Scan for the cell matching the given text and deliver its [x, y] coordinate at center. 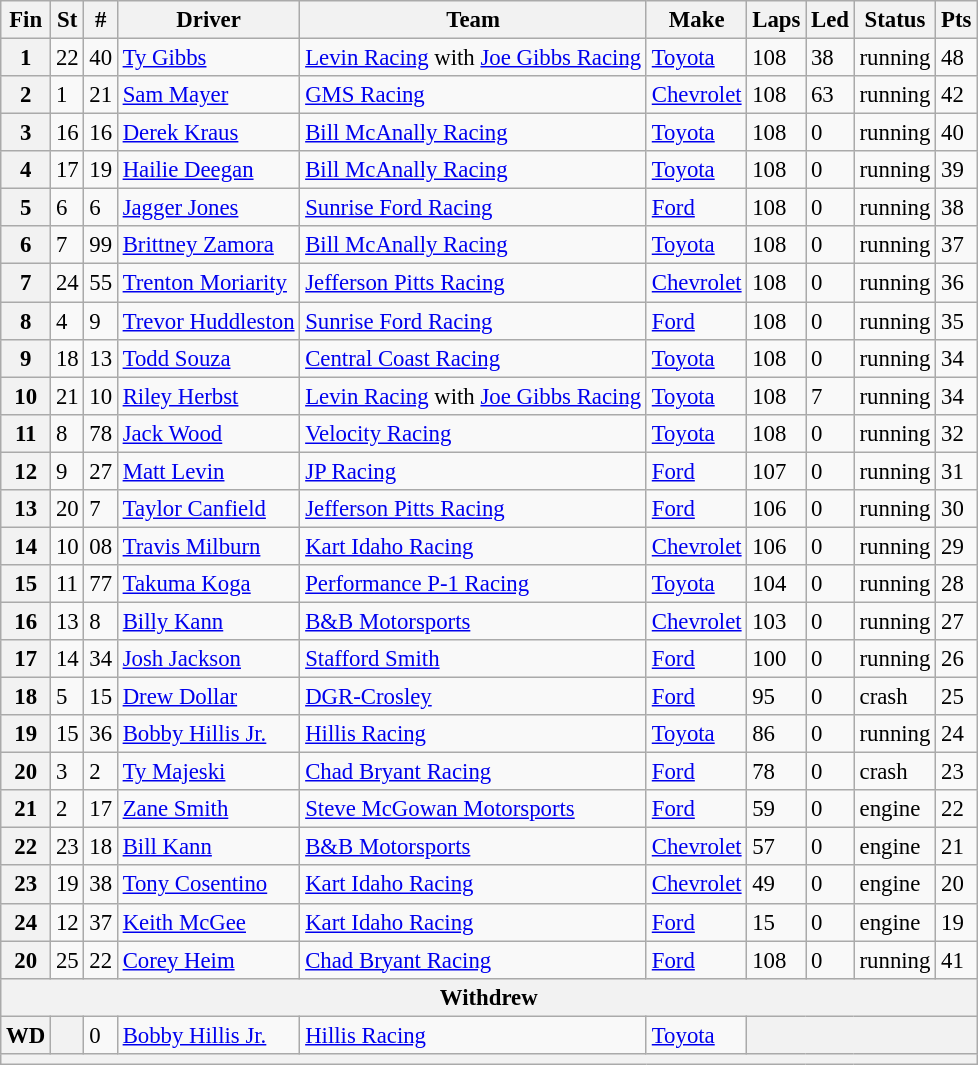
Bill Kann [208, 847]
Driver [208, 20]
Trevor Huddleston [208, 321]
Central Coast Racing [474, 358]
29 [956, 546]
Performance P-1 Racing [474, 584]
Sam Mayer [208, 95]
Corey Heim [208, 960]
39 [956, 170]
08 [100, 546]
86 [776, 734]
32 [956, 433]
Travis Milburn [208, 546]
Trenton Moriarity [208, 283]
100 [776, 659]
30 [956, 509]
Matt Levin [208, 471]
42 [956, 95]
Jagger Jones [208, 208]
Status [894, 20]
Taylor Canfield [208, 509]
31 [956, 471]
48 [956, 58]
JP Racing [474, 471]
Brittney Zamora [208, 245]
Make [696, 20]
63 [830, 95]
Stafford Smith [474, 659]
Withdrew [489, 997]
26 [956, 659]
# [100, 20]
104 [776, 584]
Riley Herbst [208, 396]
Zane Smith [208, 809]
Derek Kraus [208, 133]
41 [956, 960]
Ty Gibbs [208, 58]
103 [776, 621]
DGR-Crosley [474, 697]
Ty Majeski [208, 772]
57 [776, 847]
Fin [26, 20]
Josh Jackson [208, 659]
Hailie Deegan [208, 170]
Jack Wood [208, 433]
GMS Racing [474, 95]
Led [830, 20]
77 [100, 584]
Drew Dollar [208, 697]
49 [776, 885]
59 [776, 809]
Steve McGowan Motorsports [474, 809]
Todd Souza [208, 358]
WD [26, 1035]
107 [776, 471]
35 [956, 321]
Tony Cosentino [208, 885]
95 [776, 697]
St [68, 20]
Billy Kann [208, 621]
55 [100, 283]
Keith McGee [208, 922]
Velocity Racing [474, 433]
Laps [776, 20]
Pts [956, 20]
28 [956, 584]
Takuma Koga [208, 584]
99 [100, 245]
Team [474, 20]
